Scan for the cell matching the given text and deliver its [X, Y] coordinate at center. 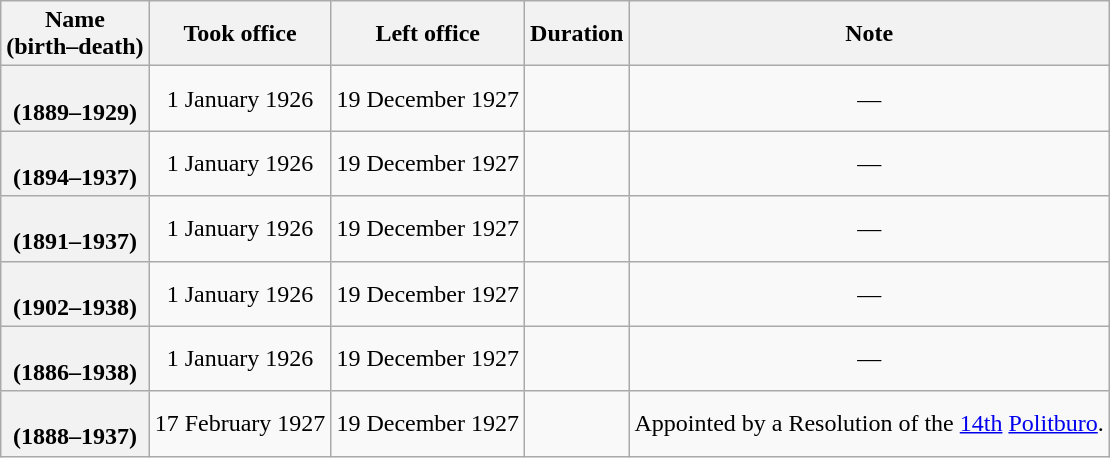
(1894–1937) [75, 164]
(1902–1938) [75, 294]
Note [869, 34]
Left office [428, 34]
Duration [577, 34]
(1886–1938) [75, 358]
(1891–1937) [75, 228]
Took office [240, 34]
Appointed by a Resolution of the 14th Politburo. [869, 424]
Name(birth–death) [75, 34]
(1889–1929) [75, 98]
17 February 1927 [240, 424]
(1888–1937) [75, 424]
